From the cell containing the given text, extract its center point as (X, Y) coordinate. 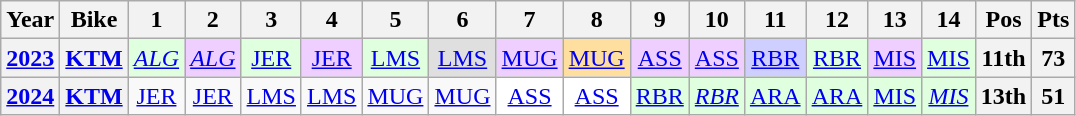
Pts (1054, 20)
2024 (30, 96)
10 (716, 20)
5 (396, 20)
9 (660, 20)
3 (271, 20)
14 (949, 20)
Year (30, 20)
4 (331, 20)
2 (213, 20)
12 (837, 20)
11 (775, 20)
2023 (30, 58)
8 (596, 20)
7 (530, 20)
13th (1003, 96)
13 (895, 20)
Pos (1003, 20)
11th (1003, 58)
1 (156, 20)
6 (462, 20)
73 (1054, 58)
51 (1054, 96)
Bike (94, 20)
